Return the [X, Y] coordinate for the center point of the cell that contains the specified text.  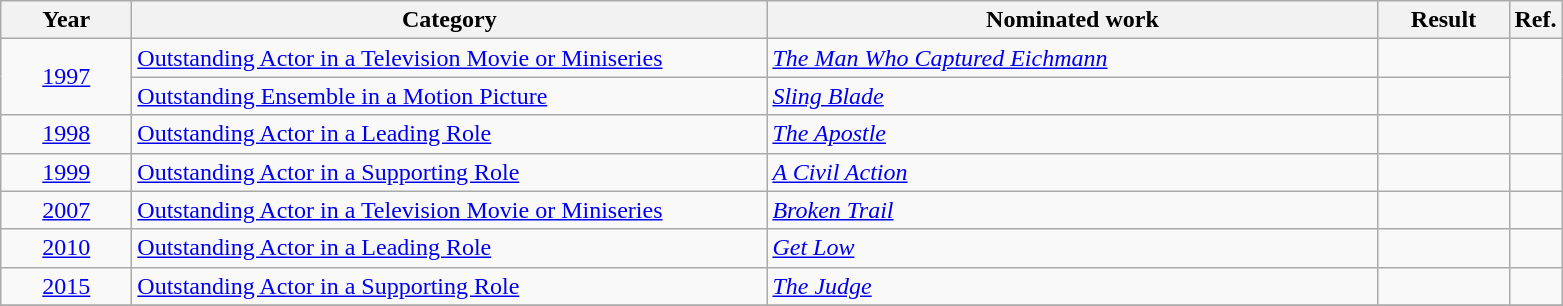
Broken Trail [1072, 210]
The Man Who Captured Eichmann [1072, 58]
The Apostle [1072, 134]
2007 [66, 210]
2015 [66, 286]
A Civil Action [1072, 172]
2010 [66, 248]
Category [450, 20]
Nominated work [1072, 20]
Ref. [1536, 20]
Result [1444, 20]
1997 [66, 77]
Get Low [1072, 248]
Sling Blade [1072, 96]
Outstanding Ensemble in a Motion Picture [450, 96]
1999 [66, 172]
Year [66, 20]
1998 [66, 134]
The Judge [1072, 286]
